Output the [X, Y] coordinate of the center of the cell containing the given text.  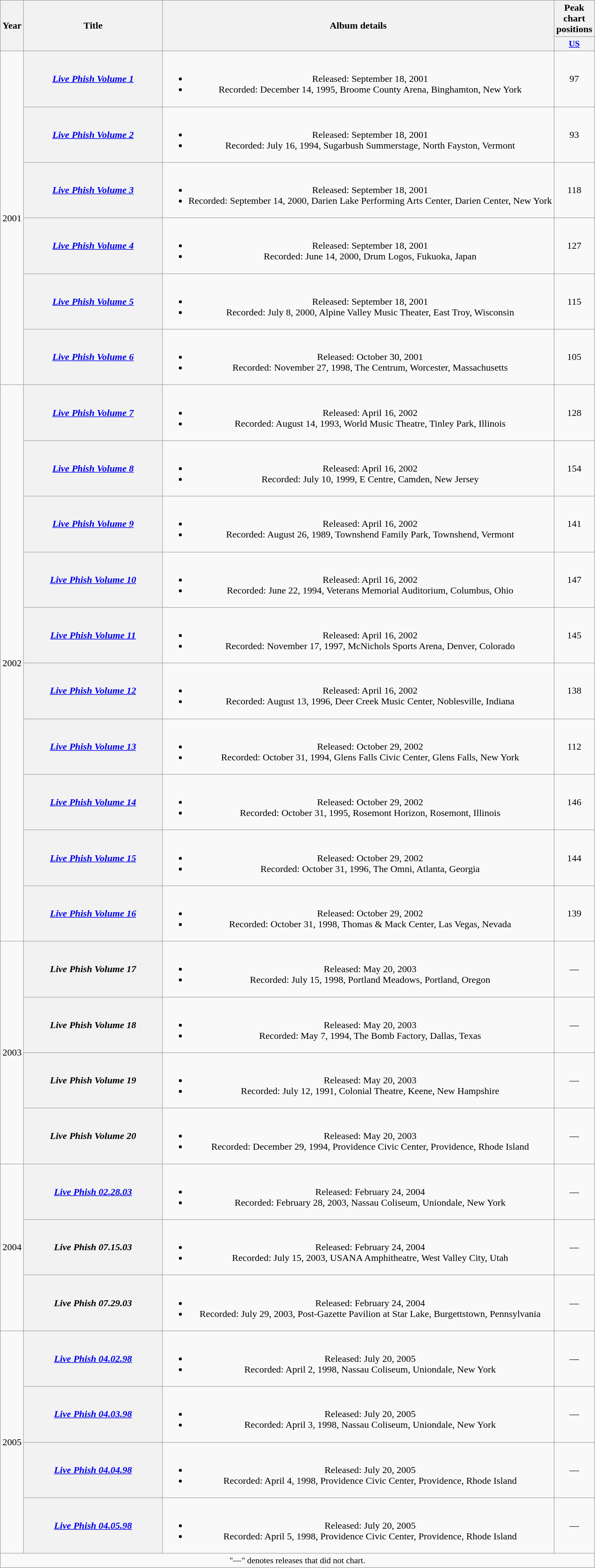
Album details [358, 26]
Live Phish Volume 10 [93, 580]
Released: February 24, 2004Recorded: July 29, 2003, Post-Gazette Pavilion at Star Lake, Burgettstown, Pennsylvania [358, 1303]
Released: October 29, 2002Recorded: October 31, 1996, The Omni, Atlanta, Georgia [358, 858]
Released: February 24, 2004Recorded: February 28, 2003, Nassau Coliseum, Uniondale, New York [358, 1192]
Year [12, 26]
Live Phish Volume 1 [93, 79]
Live Phish 07.29.03 [93, 1303]
Released: May 20, 2003Recorded: December 29, 1994, Providence Civic Center, Providence, Rhode Island [358, 1136]
Live Phish Volume 20 [93, 1136]
144 [574, 858]
Live Phish 04.04.98 [93, 1470]
Released: April 16, 2002Recorded: July 10, 1999, E Centre, Camden, New Jersey [358, 468]
Released: April 16, 2002Recorded: June 22, 1994, Veterans Memorial Auditorium, Columbus, Ohio [358, 580]
Released: February 24, 2004Recorded: July 15, 2003, USANA Amphitheatre, West Valley City, Utah [358, 1247]
115 [574, 302]
147 [574, 580]
Live Phish Volume 6 [93, 357]
2003 [12, 1052]
Released: April 16, 2002Recorded: August 13, 1996, Deer Creek Music Center, Noblesville, Indiana [358, 691]
Released: May 20, 2003Recorded: May 7, 1994, The Bomb Factory, Dallas, Texas [358, 1025]
Released: October 30, 2001Recorded: November 27, 1998, The Centrum, Worcester, Massachusetts [358, 357]
Live Phish Volume 17 [93, 969]
Live Phish Volume 18 [93, 1025]
Live Phish Volume 5 [93, 302]
112 [574, 746]
Released: October 29, 2002Recorded: October 31, 1995, Rosemont Horizon, Rosemont, Illinois [358, 802]
97 [574, 79]
US [574, 44]
Released: April 16, 2002Recorded: August 26, 1989, Townshend Family Park, Townshend, Vermont [358, 524]
Released: October 29, 2002Recorded: October 31, 1998, Thomas & Mack Center, Las Vegas, Nevada [358, 913]
Released: September 18, 2001Recorded: September 14, 2000, Darien Lake Performing Arts Center, Darien Center, New York [358, 190]
Released: July 20, 2005Recorded: April 4, 1998, Providence Civic Center, Providence, Rhode Island [358, 1470]
Released: September 18, 2001Recorded: December 14, 1995, Broome County Arena, Binghamton, New York [358, 79]
Live Phish 04.03.98 [93, 1414]
Live Phish Volume 14 [93, 802]
Live Phish Volume 13 [93, 746]
Released: May 20, 2003Recorded: July 12, 1991, Colonial Theatre, Keene, New Hampshire [358, 1081]
Live Phish Volume 4 [93, 246]
Released: July 20, 2005Recorded: April 3, 1998, Nassau Coliseum, Uniondale, New York [358, 1414]
2001 [12, 218]
127 [574, 246]
Released: September 18, 2001Recorded: July 16, 1994, Sugarbush Summerstage, North Fayston, Vermont [358, 134]
Released: September 18, 2001Recorded: July 8, 2000, Alpine Valley Music Theater, East Troy, Wisconsin [358, 302]
138 [574, 691]
105 [574, 357]
Live Phish Volume 12 [93, 691]
2002 [12, 663]
Live Phish Volume 2 [93, 134]
Live Phish Volume 3 [93, 190]
Live Phish Volume 9 [93, 524]
118 [574, 190]
139 [574, 913]
Title [93, 26]
Live Phish 07.15.03 [93, 1247]
Live Phish 02.28.03 [93, 1192]
Live Phish Volume 11 [93, 635]
Released: October 29, 2002Recorded: October 31, 1994, Glens Falls Civic Center, Glens Falls, New York [358, 746]
Live Phish Volume 15 [93, 858]
154 [574, 468]
Released: July 20, 2005Recorded: April 5, 1998, Providence Civic Center, Providence, Rhode Island [358, 1525]
141 [574, 524]
Released: April 16, 2002Recorded: August 14, 1993, World Music Theatre, Tinley Park, Illinois [358, 413]
Released: July 20, 2005Recorded: April 2, 1998, Nassau Coliseum, Uniondale, New York [358, 1359]
Live Phish 04.02.98 [93, 1359]
Live Phish 04.05.98 [93, 1525]
Released: September 18, 2001Recorded: June 14, 2000, Drum Logos, Fukuoka, Japan [358, 246]
Peak chart positions [574, 19]
Released: May 20, 2003Recorded: July 15, 1998, Portland Meadows, Portland, Oregon [358, 969]
93 [574, 134]
Live Phish Volume 8 [93, 468]
128 [574, 413]
2005 [12, 1442]
Live Phish Volume 16 [93, 913]
Live Phish Volume 19 [93, 1081]
146 [574, 802]
"—" denotes releases that did not chart. [297, 1560]
Released: April 16, 2002Recorded: November 17, 1997, McNichols Sports Arena, Denver, Colorado [358, 635]
Live Phish Volume 7 [93, 413]
145 [574, 635]
2004 [12, 1247]
